Return the [X, Y] coordinate for the center point of the cell that contains the specified text.  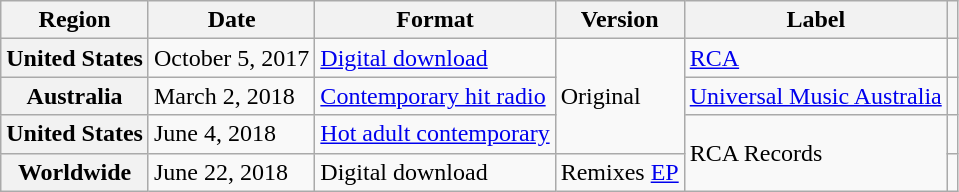
Original [620, 96]
Contemporary hit radio [435, 96]
Version [620, 20]
Remixes EP [620, 172]
Universal Music Australia [816, 96]
June 4, 2018 [231, 134]
Region [75, 20]
Label [816, 20]
October 5, 2017 [231, 58]
June 22, 2018 [231, 172]
Australia [75, 96]
Date [231, 20]
Worldwide [75, 172]
Hot adult contemporary [435, 134]
RCA [816, 58]
March 2, 2018 [231, 96]
Format [435, 20]
RCA Records [816, 153]
